Return the (X, Y) coordinate for the center point of the cell that contains the specified text.  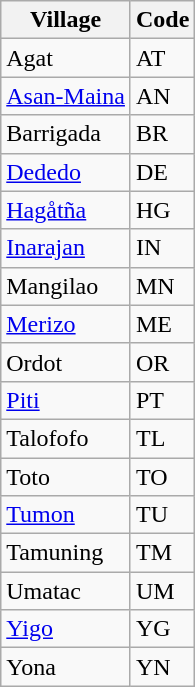
Code (162, 20)
Piti (66, 400)
Ordot (66, 362)
Village (66, 20)
Umatac (66, 591)
TM (162, 553)
Asan-Maina (66, 96)
DE (162, 172)
Yigo (66, 629)
Tumon (66, 515)
AT (162, 58)
HG (162, 210)
Toto (66, 477)
IN (162, 248)
YG (162, 629)
Dededo (66, 172)
AN (162, 96)
TU (162, 515)
TL (162, 438)
Agat (66, 58)
ME (162, 324)
MN (162, 286)
OR (162, 362)
YN (162, 667)
BR (162, 134)
PT (162, 400)
TO (162, 477)
Hagåtña (66, 210)
Mangilao (66, 286)
Inarajan (66, 248)
Barrigada (66, 134)
Merizo (66, 324)
Tamuning (66, 553)
Talofofo (66, 438)
Yona (66, 667)
UM (162, 591)
